Pinpoint the cell where the given text exists, returning its [x, y] midpoint coordinate. 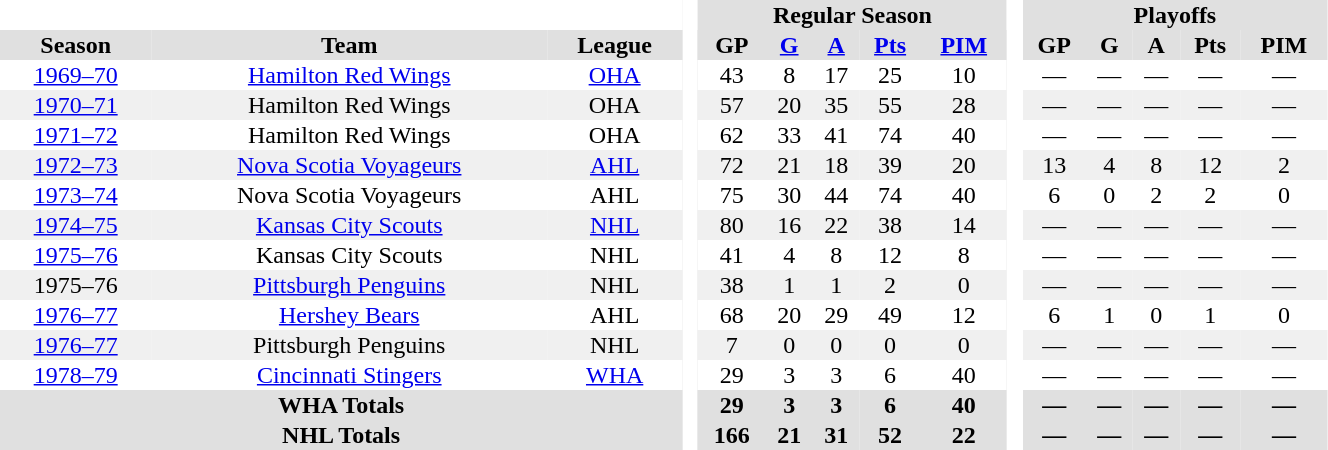
1972–73 [76, 165]
NHL Totals [341, 435]
Season [76, 45]
1973–74 [76, 195]
25 [890, 75]
72 [732, 165]
1971–72 [76, 135]
1978–79 [76, 375]
43 [732, 75]
31 [836, 435]
14 [964, 225]
Team [349, 45]
33 [790, 135]
7 [732, 345]
WHA [614, 375]
Cincinnati Stingers [349, 375]
18 [836, 165]
1969–70 [76, 75]
WHA Totals [341, 405]
28 [964, 105]
55 [890, 105]
Hershey Bears [349, 315]
52 [890, 435]
166 [732, 435]
57 [732, 105]
62 [732, 135]
75 [732, 195]
League [614, 45]
Regular Season [852, 15]
68 [732, 315]
35 [836, 105]
44 [836, 195]
80 [732, 225]
Playoffs [1176, 15]
1974–75 [76, 225]
13 [1054, 165]
16 [790, 225]
10 [964, 75]
17 [836, 75]
39 [890, 165]
49 [890, 315]
1970–71 [76, 105]
30 [790, 195]
